From the cell containing the given text, extract its center point as (X, Y) coordinate. 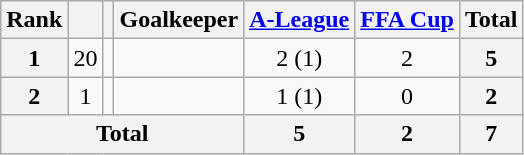
FFA Cup (408, 20)
0 (408, 96)
A-League (300, 20)
7 (491, 134)
1 (1) (300, 96)
20 (86, 58)
2 (1) (300, 58)
Goalkeeper (179, 20)
Rank (34, 20)
